Scan for the cell matching the given text and deliver its [x, y] coordinate at center. 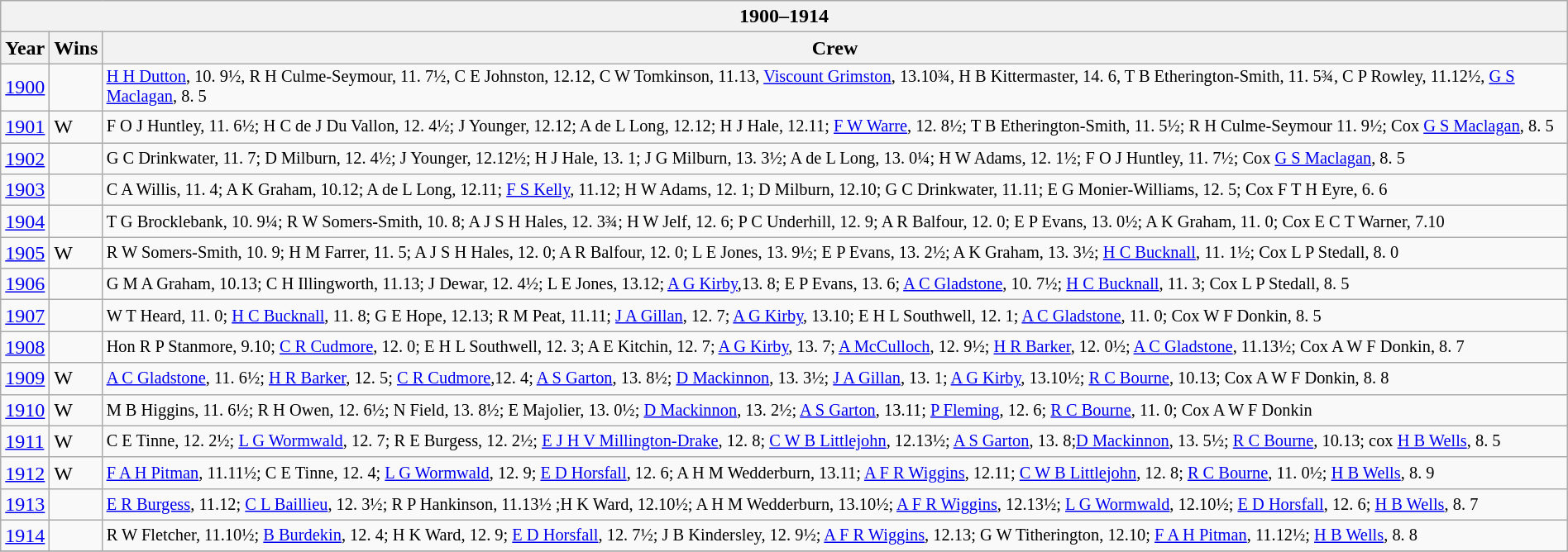
Crew [835, 48]
1905 [25, 253]
1914 [25, 535]
1907 [25, 316]
1909 [25, 378]
1912 [25, 473]
1900–1914 [784, 17]
1901 [25, 127]
1903 [25, 190]
1910 [25, 410]
Year [25, 48]
1913 [25, 504]
1902 [25, 159]
1908 [25, 347]
Wins [76, 48]
1904 [25, 221]
1906 [25, 284]
1911 [25, 441]
1900 [25, 88]
